From the cell containing the given text, extract its center point as [X, Y] coordinate. 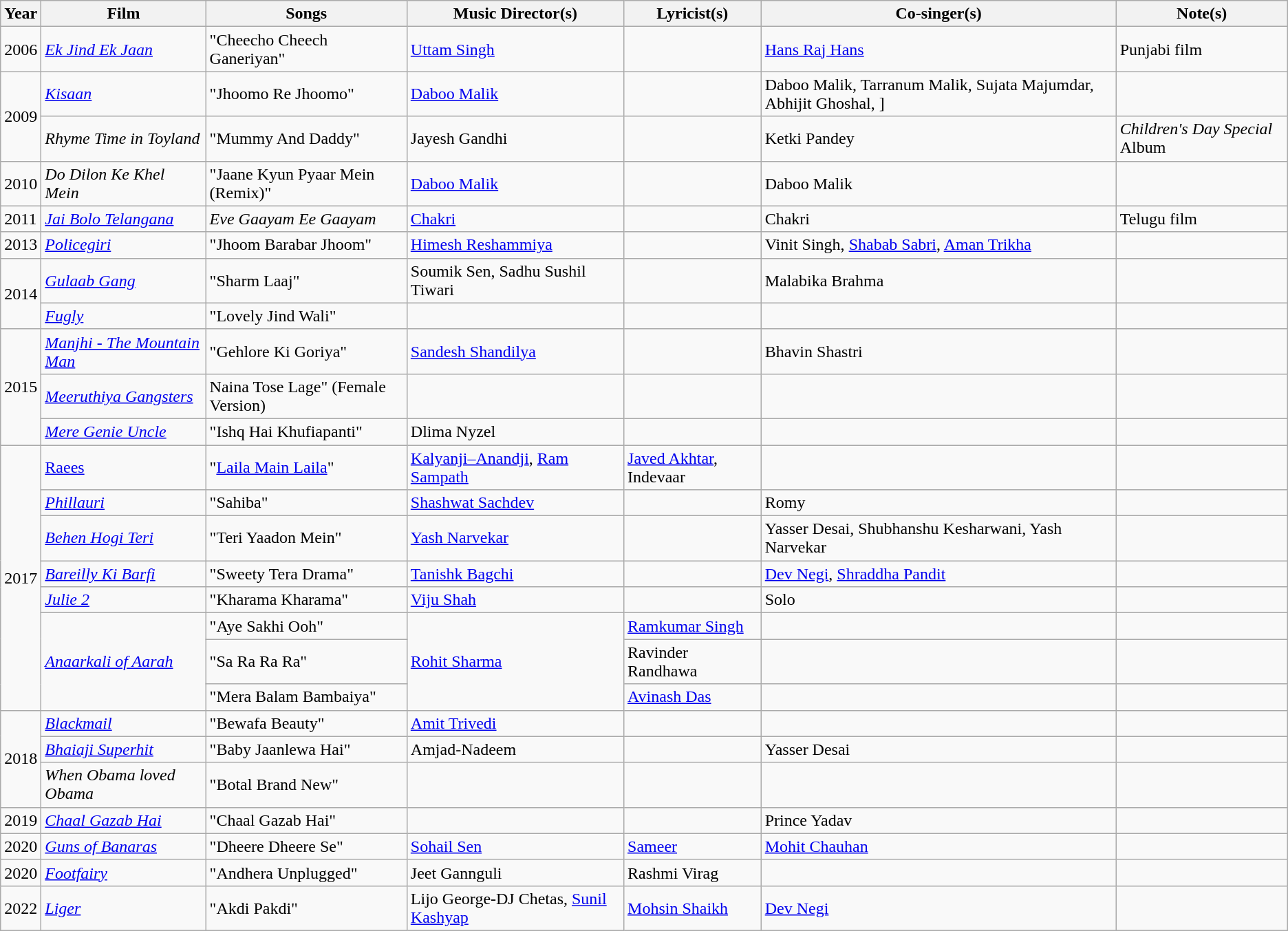
"Teri Yaadon Mein" [306, 538]
"Akdi Pakdi" [306, 908]
2013 [21, 245]
Dev Negi [938, 908]
Yasser Desai [938, 749]
Hans Raj Hans [938, 50]
Music Director(s) [515, 14]
Eve Gaayam Ee Gaayam [306, 219]
Soumik Sen, Sadhu Sushil Tiwari [515, 281]
Ketki Pandey [938, 139]
Lijo George-DJ Chetas, Sunil Kashyap [515, 908]
"Andhera Unplugged" [306, 873]
Naina Tose Lage" (Female Version) [306, 396]
Amjad-Nadeem [515, 749]
Punjabi film [1201, 50]
Yash Narvekar [515, 538]
2017 [21, 577]
Amit Trivedi [515, 723]
Jayesh Gandhi [515, 139]
Year [21, 14]
Sandesh Shandilya [515, 351]
Romy [938, 503]
"Sweety Tera Drama" [306, 574]
Gulaab Gang [124, 281]
Songs [306, 14]
Fugly [124, 316]
2015 [21, 387]
Kisaan [124, 94]
"Jaane Kyun Pyaar Mein (Remix)" [306, 183]
"Sharm Laaj" [306, 281]
Daboo Malik, Tarranum Malik, Sujata Majumdar, Abhijit Ghoshal, ] [938, 94]
Manjhi - The Mountain Man [124, 351]
Dev Negi, Shraddha Pandit [938, 574]
Tanishk Bagchi [515, 574]
Solo [938, 600]
Anaarkali of Aarah [124, 662]
"Sahiba" [306, 503]
Himesh Reshammiya [515, 245]
Guns of Banaras [124, 846]
"Botal Brand New" [306, 784]
2009 [21, 116]
"Laila Main Laila" [306, 467]
"Kharama Kharama" [306, 600]
2014 [21, 293]
Shashwat Sachdev [515, 503]
Sohail Sen [515, 846]
Mohsin Shaikh [693, 908]
Bhaiaji Superhit [124, 749]
Children's Day Special Album [1201, 139]
Kalyanji–Anandji, Ram Sampath [515, 467]
Avinash Das [693, 697]
Chaal Gazab Hai [124, 820]
Co-singer(s) [938, 14]
Do Dilon Ke Khel Mein [124, 183]
"Bewafa Beauty" [306, 723]
"Aye Sakhi Ooh" [306, 626]
Vinit Singh, Shabab Sabri, Aman Trikha [938, 245]
When Obama loved Obama [124, 784]
Ramkumar Singh [693, 626]
2022 [21, 908]
Blackmail [124, 723]
Dlima Nyzel [515, 431]
Policegiri [124, 245]
Behen Hogi Teri [124, 538]
Meeruthiya Gangsters [124, 396]
"Sa Ra Ra Ra" [306, 662]
"Baby Jaanlewa Hai" [306, 749]
"Chaal Gazab Hai" [306, 820]
2006 [21, 50]
Bareilly Ki Barfi [124, 574]
Malabika Brahma [938, 281]
Julie 2 [124, 600]
2010 [21, 183]
Phillauri [124, 503]
Rhyme Time in Toyland [124, 139]
"Cheecho Cheech Ganeriyan" [306, 50]
"Mera Balam Bambaiya" [306, 697]
Footfairy [124, 873]
Yasser Desai, Shubhanshu Kesharwani, Yash Narvekar [938, 538]
"Gehlore Ki Goriya" [306, 351]
Note(s) [1201, 14]
Film [124, 14]
"Jhoom Barabar Jhoom" [306, 245]
Lyricist(s) [693, 14]
Viju Shah [515, 600]
"Ishq Hai Khufiapanti" [306, 431]
"Lovely Jind Wali" [306, 316]
Ravinder Randhawa [693, 662]
Ek Jind Ek Jaan [124, 50]
"Dheere Dheere Se" [306, 846]
"Mummy And Daddy" [306, 139]
Prince Yadav [938, 820]
Javed Akhtar, Indevaar [693, 467]
Rohit Sharma [515, 662]
2011 [21, 219]
Mohit Chauhan [938, 846]
Uttam Singh [515, 50]
2018 [21, 758]
Sameer [693, 846]
Rashmi Virag [693, 873]
Liger [124, 908]
Jai Bolo Telangana [124, 219]
2019 [21, 820]
Jeet Gannguli [515, 873]
Telugu film [1201, 219]
Bhavin Shastri [938, 351]
"Jhoomo Re Jhoomo" [306, 94]
Mere Genie Uncle [124, 431]
Raees [124, 467]
